Locate the cell with the specified text and output its [X, Y] center coordinate. 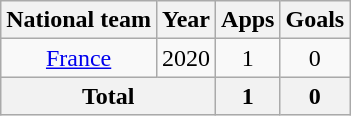
2020 [186, 58]
Total [108, 96]
National team [79, 20]
Apps [248, 20]
France [79, 58]
Year [186, 20]
Goals [315, 20]
